Scan for the cell matching the given text and deliver its (x, y) coordinate at center. 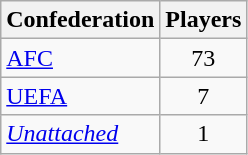
Confederation (80, 20)
Unattached (80, 134)
7 (204, 96)
1 (204, 134)
AFC (80, 58)
Players (204, 20)
73 (204, 58)
UEFA (80, 96)
